Scan for the cell matching the given text and deliver its [x, y] coordinate at center. 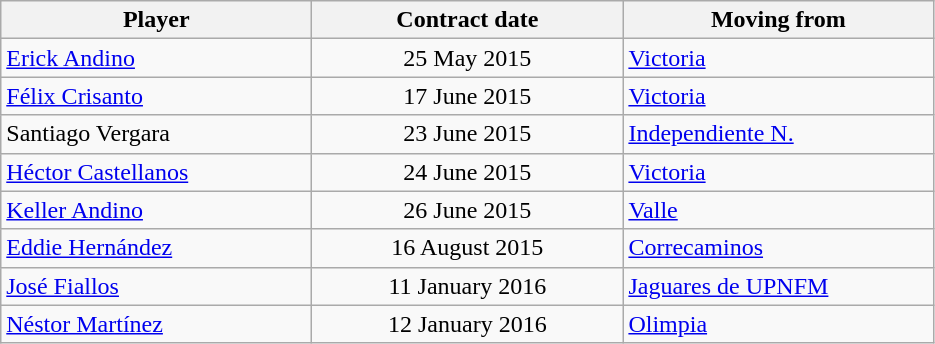
Correcaminos [778, 248]
Contract date [468, 20]
24 June 2015 [468, 172]
Santiago Vergara [156, 134]
José Fiallos [156, 286]
Valle [778, 210]
23 June 2015 [468, 134]
Olimpia [778, 324]
Moving from [778, 20]
Héctor Castellanos [156, 172]
Erick Andino [156, 58]
16 August 2015 [468, 248]
17 June 2015 [468, 96]
Félix Crisanto [156, 96]
26 June 2015 [468, 210]
11 January 2016 [468, 286]
Jaguares de UPNFM [778, 286]
Independiente N. [778, 134]
Player [156, 20]
25 May 2015 [468, 58]
Keller Andino [156, 210]
Eddie Hernández [156, 248]
12 January 2016 [468, 324]
Néstor Martínez [156, 324]
